Extract the [x, y] coordinate from the center of the cell holding the provided text.  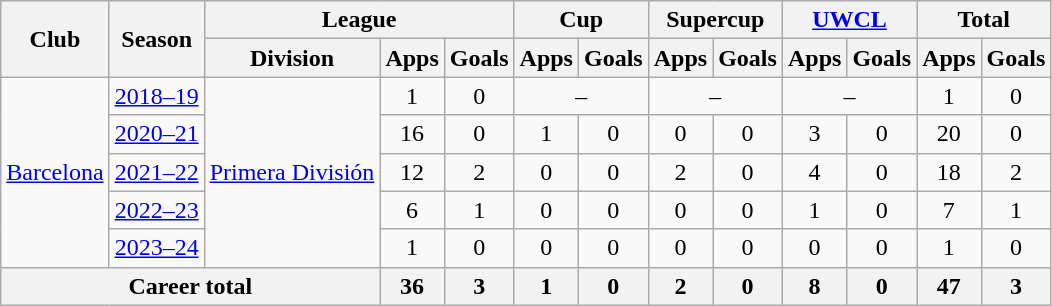
Total [984, 20]
2018–19 [156, 96]
Supercup [715, 20]
7 [949, 210]
4 [814, 172]
UWCL [849, 20]
2020–21 [156, 134]
12 [412, 172]
36 [412, 286]
Barcelona [55, 172]
8 [814, 286]
Club [55, 39]
Career total [190, 286]
6 [412, 210]
Primera División [292, 172]
Season [156, 39]
16 [412, 134]
Division [292, 58]
2023–24 [156, 248]
2022–23 [156, 210]
47 [949, 286]
Cup [581, 20]
League [359, 20]
2021–22 [156, 172]
20 [949, 134]
18 [949, 172]
